Identify which cell holds the provided text, then report its (X, Y) central coordinate. 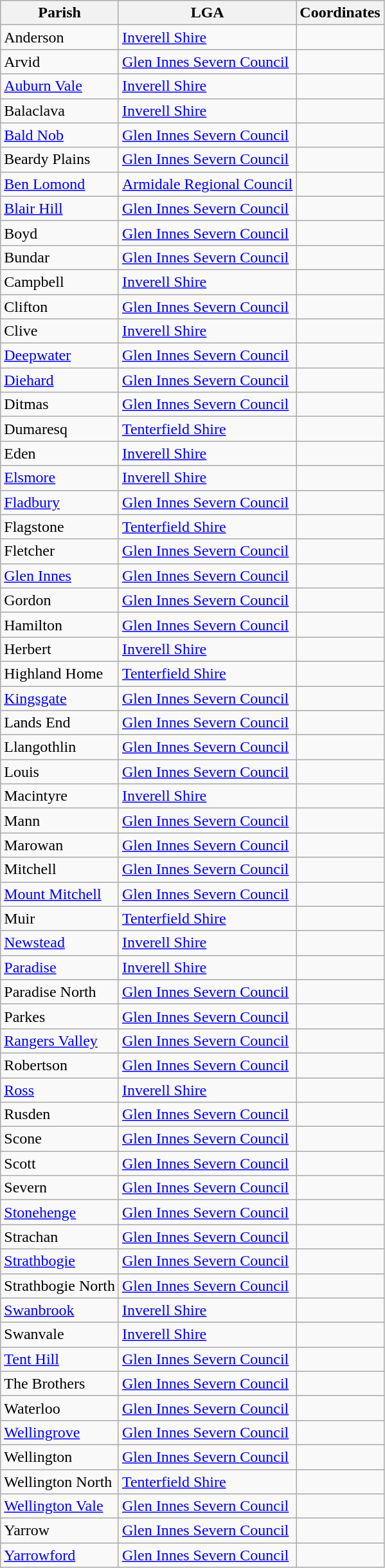
Louis (60, 772)
Yarrow (60, 1531)
Parish (60, 13)
Newstead (60, 943)
Lands End (60, 723)
Clifton (60, 307)
Blair Hill (60, 208)
Strathbogie (60, 1261)
Wellington Vale (60, 1506)
Bald Nob (60, 135)
Mitchell (60, 870)
Ben Lomond (60, 184)
Deepwater (60, 356)
Arvid (60, 62)
Paradise (60, 967)
Scone (60, 1139)
Ross (60, 1090)
Swanbrook (60, 1310)
Paradise North (60, 992)
Rusden (60, 1115)
Boyd (60, 233)
Mann (60, 821)
Scott (60, 1163)
Fletcher (60, 551)
Swanvale (60, 1335)
Anderson (60, 37)
Clive (60, 331)
Strathbogie North (60, 1286)
Highland Home (60, 673)
Armidale Regional Council (207, 184)
Auburn Vale (60, 86)
Severn (60, 1188)
Eden (60, 453)
Herbert (60, 649)
Llangothlin (60, 747)
Ditmas (60, 405)
Campbell (60, 282)
Beardy Plains (60, 160)
Dumaresq (60, 429)
Stonehenge (60, 1212)
Wellington (60, 1457)
Rangers Valley (60, 1041)
Wellingrove (60, 1432)
Mount Mitchell (60, 894)
Tent Hill (60, 1359)
LGA (207, 13)
Muir (60, 918)
Waterloo (60, 1408)
Parkes (60, 1016)
Kingsgate (60, 698)
The Brothers (60, 1383)
Robertson (60, 1065)
Hamilton (60, 624)
Flagstone (60, 527)
Macintyre (60, 796)
Diehard (60, 380)
Bundar (60, 257)
Balaclava (60, 111)
Elsmore (60, 478)
Fladbury (60, 502)
Gordon (60, 600)
Strachan (60, 1237)
Glen Innes (60, 576)
Marowan (60, 845)
Yarrowford (60, 1555)
Coordinates (340, 13)
Wellington North (60, 1481)
